Pinpoint the cell where the given text exists, returning its (X, Y) midpoint coordinate. 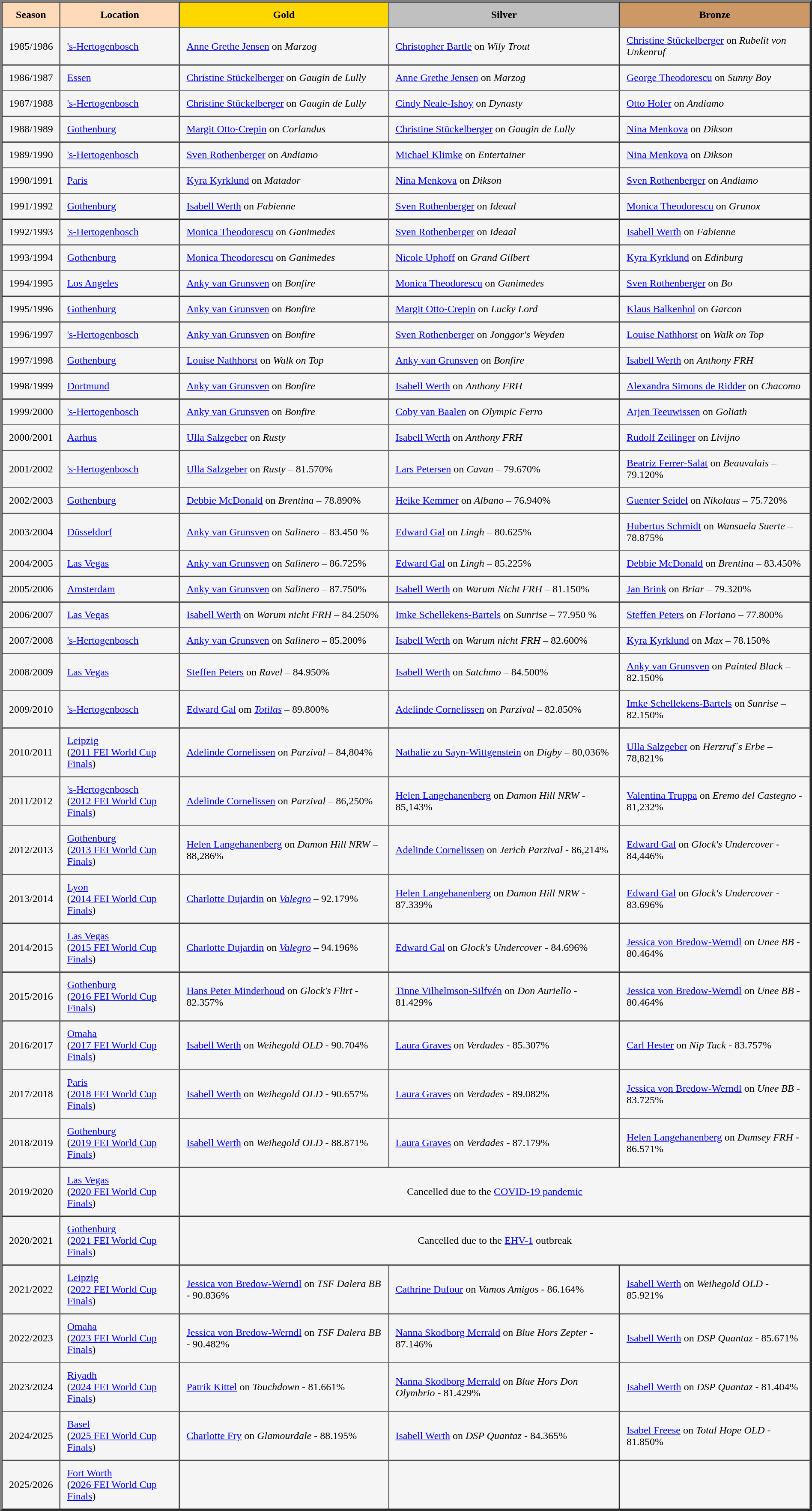
2021/2022 (31, 1290)
Cindy Neale-Ishoy on Dynasty (504, 104)
2007/2008 (31, 641)
Margit Otto-Crepin on Corlandus (284, 129)
Gothenburg(2016 FEI World Cup Finals) (120, 997)
Helen Langehanenberg on Damon Hill NRW - 85,143% (504, 801)
Hans Peter Minderhoud on Glock's Flirt - 82.357% (284, 997)
1990/1991 (31, 181)
Jessica von Bredow-Werndl on TSF Dalera BB - 90.836% (284, 1290)
Cancelled due to the COVID-19 pandemic (495, 1192)
Isabell Werth on Satchmo – 84.500% (504, 672)
Steffen Peters on Ravel – 84.950% (284, 672)
2024/2025 (31, 1436)
Gothenburg(2013 FEI World Cup Finals) (120, 850)
Adelinde Cornelissen on Jerich Parzival - 86,214% (504, 850)
Edward Gal om Totilas – 89.800% (284, 709)
Omaha(2017 FEI World Cup Finals) (120, 1045)
Christine Stückelberger on Rubelit von Unkenruf (715, 46)
Isabell Werth on DSP Quantaz - 84.365% (504, 1436)
Sven Rothenberger on Jonggor's Weyden (504, 335)
2020/2021 (31, 1241)
Klaus Balkenhol on Garcon (715, 309)
2018/2019 (31, 1143)
Carl Hester on Nip Tuck - 83.757% (715, 1045)
Alexandra Simons de Ridder on Chacomo (715, 386)
1991/1992 (31, 206)
1997/1998 (31, 361)
Adelinde Cornelissen on Parzival – 84,804% (284, 753)
2016/2017 (31, 1045)
Monica Theodorescu on Grunox (715, 206)
Nanna Skodborg Merrald on Blue Hors Zepter - 87.146% (504, 1338)
Anky van Grunsven on Salinero – 85.200% (284, 641)
Isabell Werth on Weihegold OLD - 90.704% (284, 1045)
Leipzig(2011 FEI World Cup Finals) (120, 753)
2017/2018 (31, 1094)
Isabell Werth on Weihegold OLD - 85.921% (715, 1290)
1987/1988 (31, 104)
Omaha(2023 FEI World Cup Finals) (120, 1338)
Gothenburg(2019 FEI World Cup Finals) (120, 1143)
Edward Gal on Glock's Undercover - 83.696% (715, 899)
Hubertus Schmidt on Wansuela Suerte – 78.875% (715, 532)
Anky van Grunsven on Painted Black – 82.150% (715, 672)
Valentina Truppa on Eremo del Castegno - 81,232% (715, 801)
Ulla Salzgeber on Rusty – 81.570% (284, 469)
Margit Otto-Crepin on Lucky Lord (504, 309)
2013/2014 (31, 899)
Cathrine Dufour on Vamos Amigos - 86.164% (504, 1290)
Jessica von Bredow-Werndl on TSF Dalera BB - 90.482% (284, 1338)
2022/2023 (31, 1338)
Dortmund (120, 386)
Anky van Grunsven on Salinero – 87.750% (284, 589)
Essen (120, 78)
Debbie McDonald on Brentina – 78.890% (284, 500)
2010/2011 (31, 753)
Season (31, 15)
Jessica von Bredow-Werndl on Unee BB - 83.725% (715, 1094)
Sven Rothenberger on Bo (715, 284)
2009/2010 (31, 709)
Location (120, 15)
2011/2012 (31, 801)
Leipzig(2022 FEI World Cup Finals) (120, 1290)
Otto Hofer on Andiamo (715, 104)
2003/2004 (31, 532)
Laura Graves on Verdades - 89.082% (504, 1094)
Heike Kemmer on Albano – 76.940% (504, 500)
Kyra Kyrklund on Edinburg (715, 258)
Lars Petersen on Cavan – 79.670% (504, 469)
Riyadh(2024 FEI World Cup Finals) (120, 1387)
2004/2005 (31, 564)
Guenter Seidel on Nikolaus – 75.720% (715, 500)
Amsterdam (120, 589)
Michael Klimke on Entertainer (504, 155)
Ulla Salzgeber on Herzruf´s Erbe – 78,821% (715, 753)
Edward Gal on Lingh – 80.625% (504, 532)
Edward Gal on Glock's Undercover - 84,446% (715, 850)
Adelinde Cornelissen on Parzival – 82.850% (504, 709)
Coby van Baalen on Olympic Ferro (504, 412)
Edward Gal on Lingh – 85.225% (504, 564)
1995/1996 (31, 309)
2019/2020 (31, 1192)
1988/1989 (31, 129)
Isabell Werth on Weihegold OLD - 88.871% (284, 1143)
Edward Gal on Glock's Undercover - 84.696% (504, 948)
Isabell Werth on Warum nicht FRH – 84.250% (284, 615)
2002/2003 (31, 500)
2008/2009 (31, 672)
Nathalie zu Sayn-Wittgenstein on Digby – 80,036% (504, 753)
Charlotte Dujardin on Valegro – 92.179% (284, 899)
Gold (284, 15)
Kyra Kyrklund on Matador (284, 181)
Fort Worth(2026 FEI World Cup Finals) (120, 1485)
Aarhus (120, 438)
Helen Langehanenberg on Damon Hill NRW – 88,286% (284, 850)
Charlotte Fry on Glamourdale - 88.195% (284, 1436)
Adelinde Cornelissen on Parzival – 86,250% (284, 801)
2015/2016 (31, 997)
1994/1995 (31, 284)
Isabel Freese on Total Hope OLD - 81.850% (715, 1436)
1993/1994 (31, 258)
2012/2013 (31, 850)
Nicole Uphoff on Grand Gilbert (504, 258)
Ulla Salzgeber on Rusty (284, 438)
Beatriz Ferrer-Salat on Beauvalais – 79.120% (715, 469)
Lyon(2014 FEI World Cup Finals) (120, 899)
Christopher Bartle on Wily Trout (504, 46)
1986/1987 (31, 78)
's-Hertogenbosch(2012 FEI World Cup Finals) (120, 801)
1985/1986 (31, 46)
Nanna Skodborg Merrald on Blue Hors Don Olymbrio - 81.429% (504, 1387)
Paris (120, 181)
Cancelled due to the EHV-1 outbreak (495, 1241)
Jan Brink on Briar – 79.320% (715, 589)
Imke Schellekens-Bartels on Sunrise – 77.950 % (504, 615)
Bronze (715, 15)
2025/2026 (31, 1485)
Anky van Grunsven on Salinero – 83.450 % (284, 532)
Helen Langehanenberg on Damsey FRH - 86.571% (715, 1143)
Isabell Werth on Warum nicht FRH – 82.600% (504, 641)
Rudolf Zeilinger on Livijno (715, 438)
Isabell Werth on DSP Quantaz - 81.404% (715, 1387)
Kyra Kyrklund on Max – 78.150% (715, 641)
Imke Schellekens-Bartels on Sunrise – 82.150% (715, 709)
Charlotte Dujardin on Valegro – 94.196% (284, 948)
1996/1997 (31, 335)
Isabell Werth on DSP Quantaz - 85.671% (715, 1338)
George Theodorescu on Sunny Boy (715, 78)
Basel(2025 FEI World Cup Finals) (120, 1436)
Paris(2018 FEI World Cup Finals) (120, 1094)
Helen Langehanenberg on Damon Hill NRW - 87.339% (504, 899)
Gothenburg(2021 FEI World Cup Finals) (120, 1241)
1998/1999 (31, 386)
1989/1990 (31, 155)
Isabell Werth on Warum Nicht FRH – 81.150% (504, 589)
Patrik Kittel on Touchdown - 81.661% (284, 1387)
Los Angeles (120, 284)
1992/1993 (31, 232)
Tinne Vilhelmson-Silfvén on Don Auriello - 81.429% (504, 997)
Düsseldorf (120, 532)
Anky van Grunsven on Salinero – 86.725% (284, 564)
Las Vegas(2015 FEI World Cup Finals) (120, 948)
Laura Graves on Verdades - 85.307% (504, 1045)
Isabell Werth on Weihegold OLD - 90.657% (284, 1094)
Debbie McDonald on Brentina – 83.450% (715, 564)
Steffen Peters on Floriano – 77.800% (715, 615)
Laura Graves on Verdades - 87.179% (504, 1143)
1999/2000 (31, 412)
2023/2024 (31, 1387)
Silver (504, 15)
2001/2002 (31, 469)
2005/2006 (31, 589)
2006/2007 (31, 615)
2014/2015 (31, 948)
Arjen Teeuwissen on Goliath (715, 412)
Las Vegas(2020 FEI World Cup Finals) (120, 1192)
2000/2001 (31, 438)
